Output the (X, Y) coordinate of the center of the cell containing the given text.  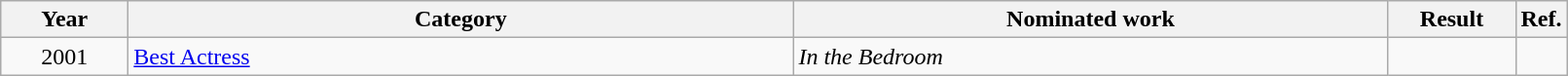
Ref. (1542, 19)
In the Bedroom (1090, 57)
Category (461, 19)
Nominated work (1090, 19)
2001 (64, 57)
Result (1452, 19)
Best Actress (461, 57)
Year (64, 19)
